Capture the cell that displays the provided text and extract its [x, y] central coordinate. 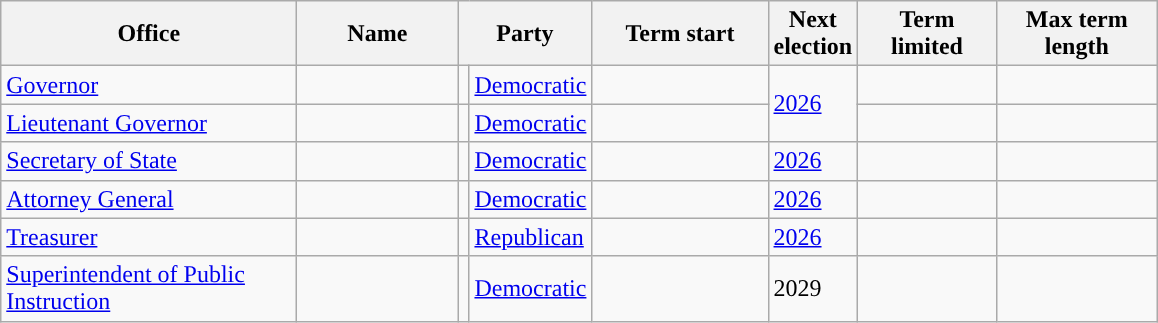
Attorney General [149, 199]
Term limited [928, 34]
Office [149, 34]
Governor [149, 85]
Next election [813, 34]
Secretary of State [149, 161]
Name [378, 34]
Lieutenant Governor [149, 123]
Superintendent of Public Instruction [149, 288]
Republican [530, 237]
Treasurer [149, 237]
Term start [680, 34]
Party [525, 34]
Max term length [1076, 34]
2029 [813, 288]
